Return [x, y] of the center of cell containing provided text 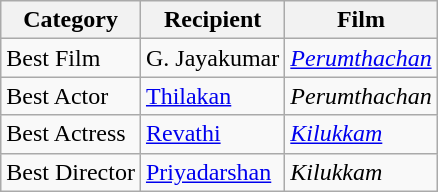
Recipient [212, 20]
G. Jayakumar [212, 58]
Priyadarshan [212, 172]
Best Film [71, 58]
Best Director [71, 172]
Revathi [212, 134]
Thilakan [212, 96]
Film [361, 20]
Category [71, 20]
Best Actor [71, 96]
Best Actress [71, 134]
